Scan for the cell matching the given text and deliver its (x, y) coordinate at center. 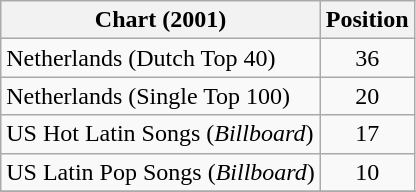
10 (367, 172)
Chart (2001) (161, 20)
20 (367, 96)
Netherlands (Dutch Top 40) (161, 58)
17 (367, 134)
36 (367, 58)
US Hot Latin Songs (Billboard) (161, 134)
Netherlands (Single Top 100) (161, 96)
US Latin Pop Songs (Billboard) (161, 172)
Position (367, 20)
